Extract the [X, Y] coordinate from the center of the cell holding the provided text.  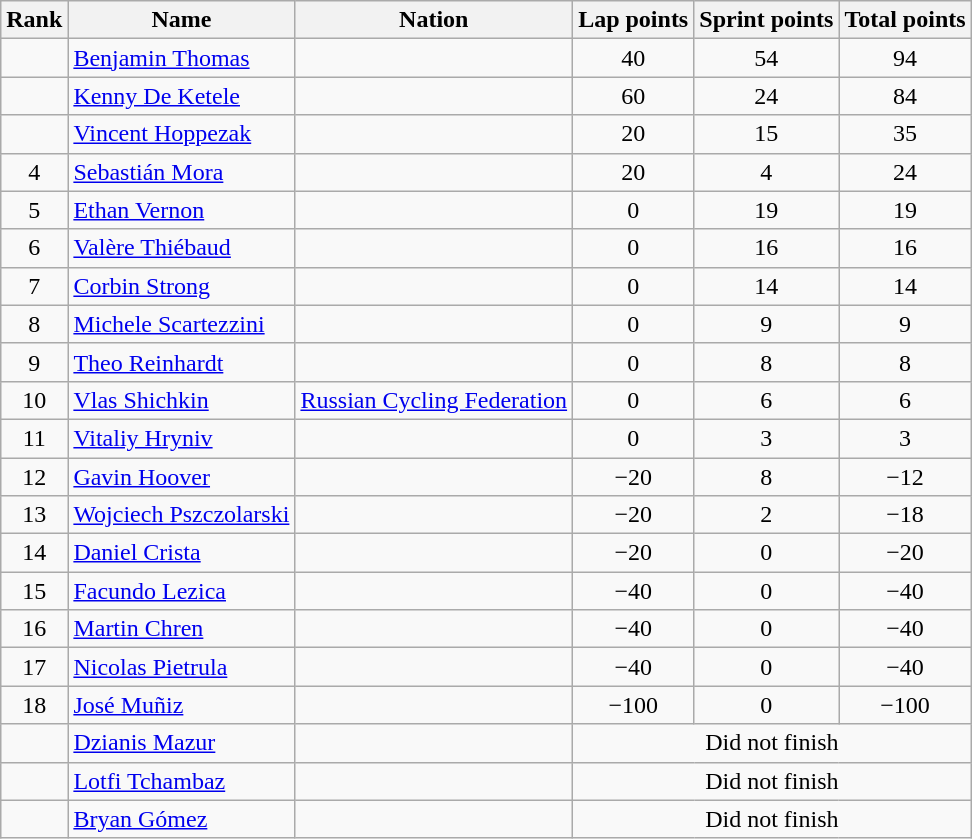
35 [905, 134]
Valère Thiébaud [182, 248]
2 [766, 515]
Gavin Hoover [182, 477]
Wojciech Pszczolarski [182, 515]
12 [34, 477]
Sebastián Mora [182, 172]
Vincent Hoppezak [182, 134]
Name [182, 20]
Bryan Gómez [182, 819]
Facundo Lezica [182, 591]
84 [905, 96]
Theo Reinhardt [182, 362]
Vitaliy Hryniv [182, 438]
54 [766, 58]
Sprint points [766, 20]
Benjamin Thomas [182, 58]
40 [634, 58]
Martin Chren [182, 629]
José Muñiz [182, 705]
5 [34, 210]
Nicolas Pietrula [182, 667]
Corbin Strong [182, 286]
60 [634, 96]
18 [34, 705]
7 [34, 286]
Vlas Shichkin [182, 400]
11 [34, 438]
Lotfi Tchambaz [182, 781]
Nation [434, 20]
−18 [905, 515]
Kenny De Ketele [182, 96]
Dzianis Mazur [182, 743]
−12 [905, 477]
Ethan Vernon [182, 210]
10 [34, 400]
Lap points [634, 20]
94 [905, 58]
Daniel Crista [182, 553]
13 [34, 515]
Russian Cycling Federation [434, 400]
Michele Scartezzini [182, 324]
17 [34, 667]
Total points [905, 20]
Rank [34, 20]
